Return the (x, y) coordinate for the center point of the cell that contains the specified text.  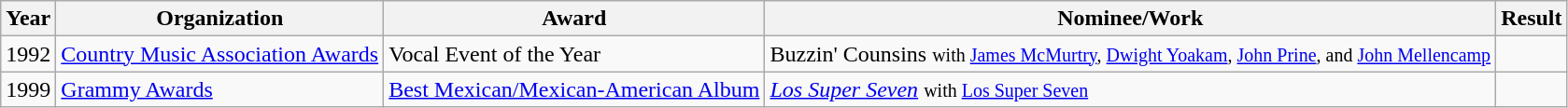
Buzzin' Counsins with James McMurtry, Dwight Yoakam, John Prine, and John Mellencamp (1130, 54)
Los Super Seven with Los Super Seven (1130, 89)
Grammy Awards (220, 89)
Country Music Association Awards (220, 54)
Award (574, 19)
Best Mexican/Mexican-American Album (574, 89)
Nominee/Work (1130, 19)
Organization (220, 19)
Result (1532, 19)
Vocal Event of the Year (574, 54)
1999 (28, 89)
1992 (28, 54)
Year (28, 19)
